From the cell containing the given text, extract its center point as [x, y] coordinate. 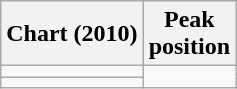
Peakposition [189, 34]
Chart (2010) [72, 34]
